Output the (X, Y) coordinate of the center of the cell containing the given text.  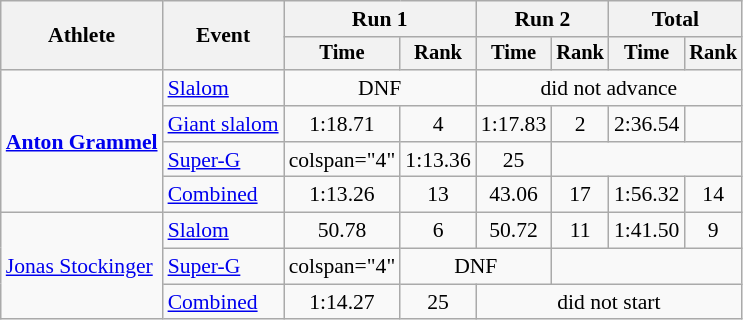
4 (438, 124)
43.06 (514, 195)
1:18.71 (342, 124)
Jonas Stockinger (82, 266)
1:41.50 (646, 231)
2 (580, 124)
50.72 (514, 231)
did not start (609, 302)
17 (580, 195)
1:13.36 (438, 160)
Run 2 (542, 19)
1:17.83 (514, 124)
did not advance (609, 88)
14 (713, 195)
9 (713, 231)
Giant slalom (224, 124)
Event (224, 36)
Athlete (82, 36)
1:13.26 (342, 195)
13 (438, 195)
11 (580, 231)
50.78 (342, 231)
Total (676, 19)
6 (438, 231)
Anton Grammel (82, 141)
1:56.32 (646, 195)
2:36.54 (646, 124)
Run 1 (380, 19)
1:14.27 (342, 302)
